Extract the [X, Y] coordinate from the center of the cell holding the provided text.  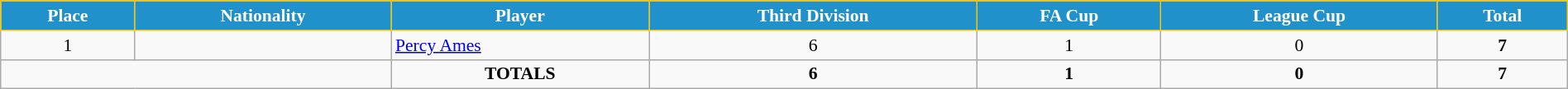
Nationality [263, 16]
Place [68, 16]
Percy Ames [520, 45]
TOTALS [520, 74]
League Cup [1300, 16]
Total [1502, 16]
Third Division [814, 16]
FA Cup [1069, 16]
Player [520, 16]
